Return the [x, y] coordinate for the center point of the cell that contains the specified text.  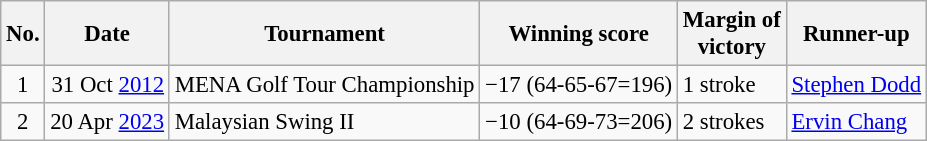
2 strokes [732, 122]
Malaysian Swing II [324, 122]
Margin ofvictory [732, 34]
Runner-up [856, 34]
MENA Golf Tour Championship [324, 85]
Stephen Dodd [856, 85]
1 stroke [732, 85]
−10 (64-69-73=206) [579, 122]
31 Oct 2012 [107, 85]
Tournament [324, 34]
−17 (64-65-67=196) [579, 85]
2 [23, 122]
No. [23, 34]
Winning score [579, 34]
20 Apr 2023 [107, 122]
Ervin Chang [856, 122]
1 [23, 85]
Date [107, 34]
